Find where the given text appears and provide that cell's center as (X, Y) coordinate. 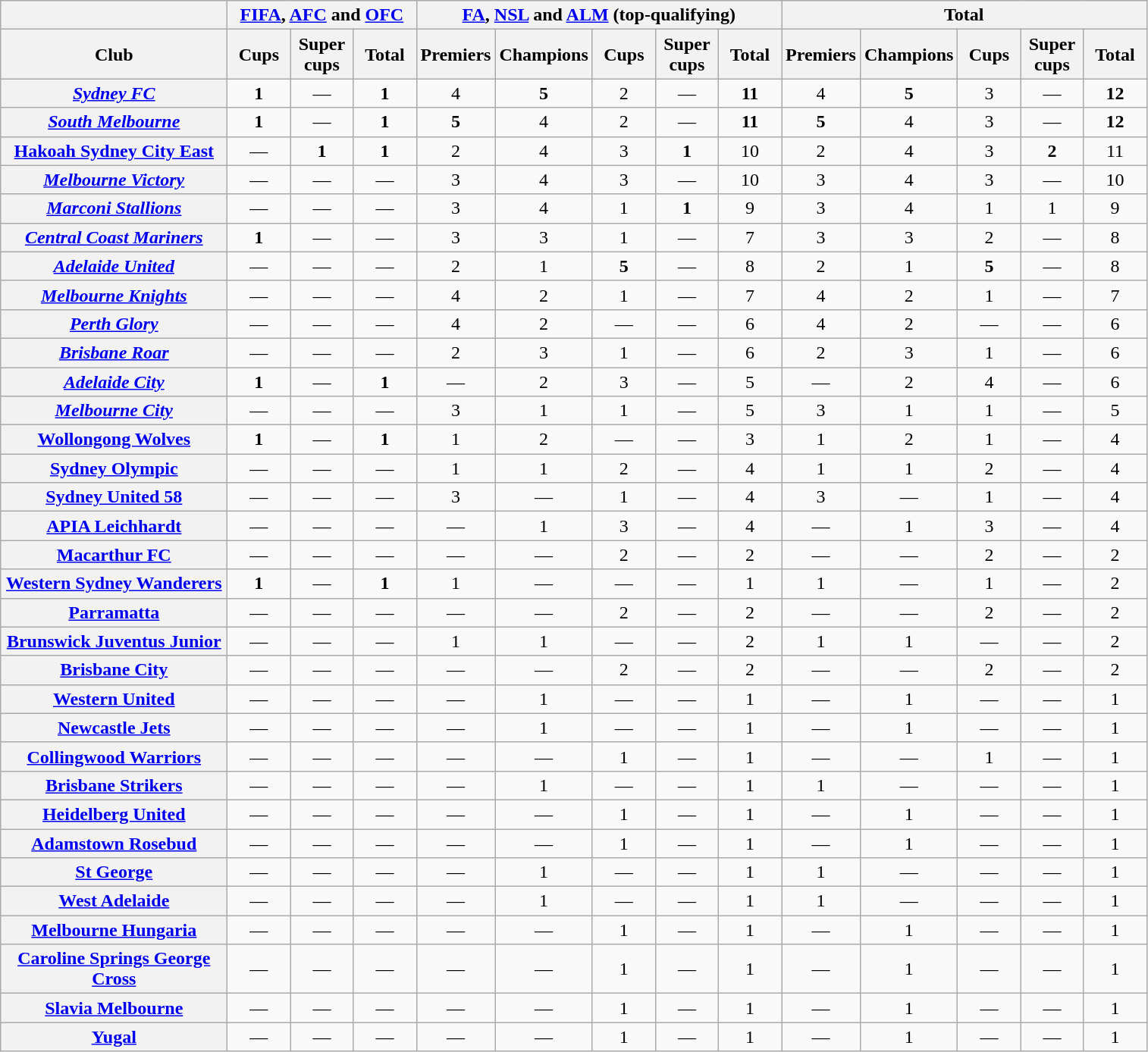
Collingwood Warriors (114, 756)
Sydney FC (114, 93)
Club (114, 55)
Brisbane Roar (114, 352)
FIFA, AFC and OFC (322, 15)
Marconi Stallions (114, 208)
Hakoah Sydney City East (114, 151)
Adelaide United (114, 266)
Slavia Melbourne (114, 1008)
Adelaide City (114, 381)
South Melbourne (114, 122)
Newcastle Jets (114, 728)
Adamstown Rosebud (114, 844)
Western United (114, 699)
Wollongong Wolves (114, 440)
Parramatta (114, 612)
West Adelaide (114, 901)
St George (114, 872)
Melbourne City (114, 411)
Caroline Springs George Cross (114, 969)
Melbourne Victory (114, 180)
Brisbane City (114, 670)
Brisbane Strikers (114, 785)
FA, NSL and ALM (top-qualifying) (599, 15)
Yugal (114, 1037)
Heidelberg United (114, 814)
Melbourne Hungaria (114, 930)
Macarthur FC (114, 555)
Western Sydney Wanderers (114, 584)
Sydney United 58 (114, 497)
Sydney Olympic (114, 468)
Brunswick Juventus Junior (114, 641)
Perth Glory (114, 324)
APIA Leichhardt (114, 526)
Melbourne Knights (114, 295)
Central Coast Mariners (114, 237)
